Locate the cell with the specified text and output its [x, y] center coordinate. 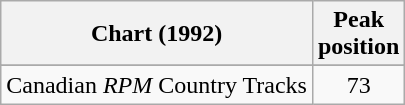
Peakposition [358, 34]
Canadian RPM Country Tracks [157, 85]
Chart (1992) [157, 34]
73 [358, 85]
